For the text-containing cell, return its midpoint in (x, y) coordinate format. 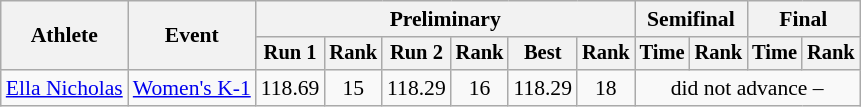
118.69 (290, 88)
18 (606, 88)
did not advance – (748, 88)
Preliminary (446, 19)
15 (353, 88)
Semifinal (691, 19)
Athlete (64, 36)
Best (542, 54)
Ella Nicholas (64, 88)
16 (480, 88)
Run 2 (416, 54)
Run 1 (290, 54)
Final (803, 19)
Event (192, 36)
Women's K-1 (192, 88)
